Return [x, y] of the center of cell containing provided text 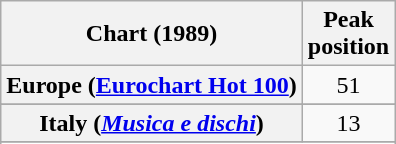
13 [348, 123]
Europe (Eurochart Hot 100) [152, 85]
51 [348, 85]
Peakposition [348, 34]
Italy (Musica e dischi) [152, 123]
Chart (1989) [152, 34]
